Return the (X, Y) coordinate for the center point of the cell that contains the specified text.  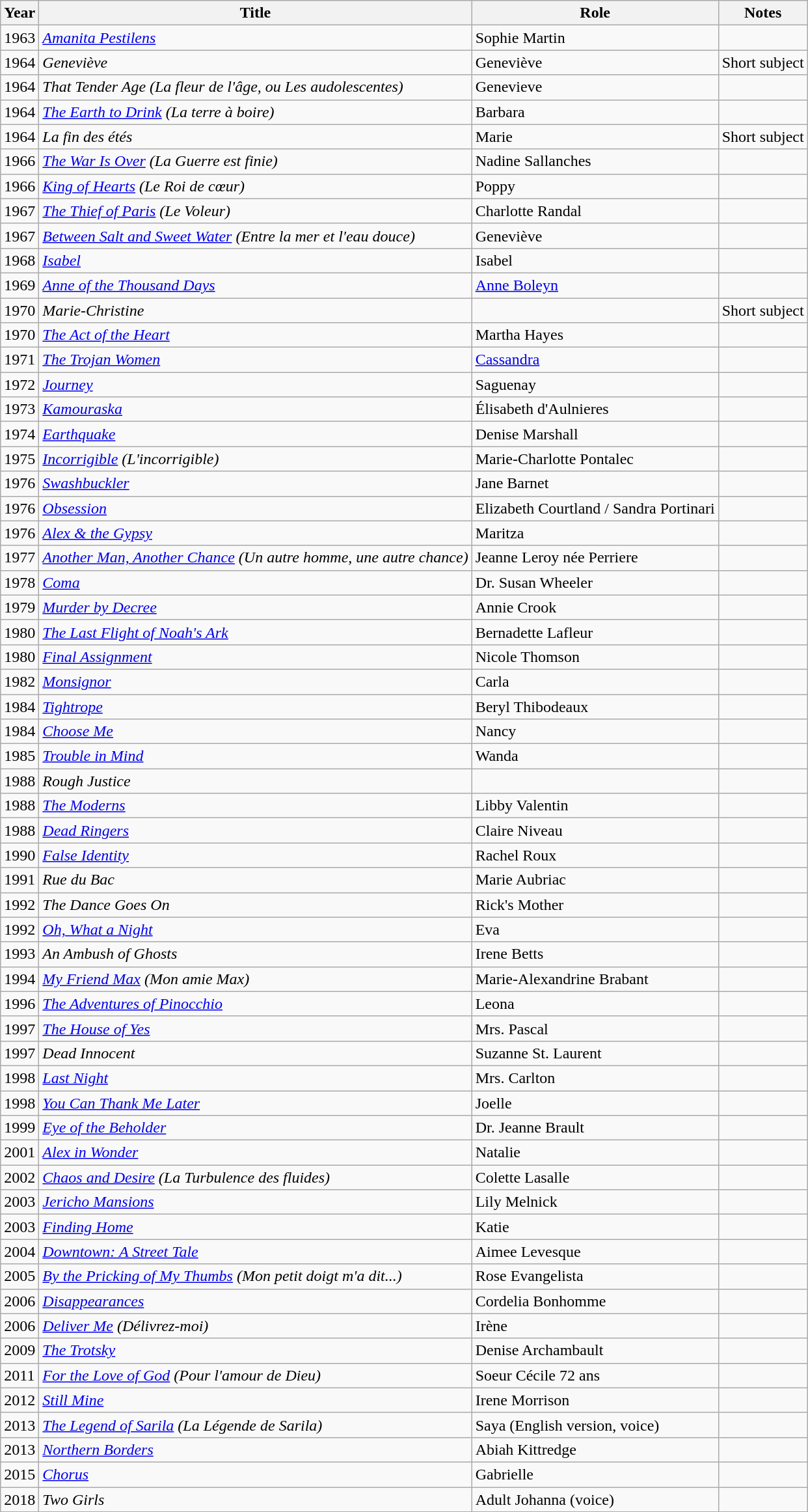
Oh, What a Night (255, 929)
2012 (20, 1400)
The Trojan Women (255, 360)
Cordelia Bonhomme (595, 1301)
1994 (20, 979)
1968 (20, 260)
Dr. Susan Wheeler (595, 583)
Deliver Me (Délivrez-moi) (255, 1326)
Obsession (255, 508)
Marie (595, 137)
1979 (20, 607)
Jeanne Leroy née Perriere (595, 558)
2002 (20, 1177)
Disappearances (255, 1301)
Katie (595, 1227)
Jane Barnet (595, 484)
2001 (20, 1153)
1999 (20, 1128)
Coma (255, 583)
La fin des étés (255, 137)
Last Night (255, 1078)
Final Assignment (255, 657)
Adult Johanna (voice) (595, 1499)
1991 (20, 880)
King of Hearts (Le Roi de cœur) (255, 186)
Downtown: A Street Tale (255, 1252)
Lily Melnick (595, 1202)
The Act of the Heart (255, 335)
Marie-Charlotte Pontalec (595, 459)
Soeur Cécile 72 ans (595, 1375)
Saguenay (595, 385)
Saya (English version, voice) (595, 1425)
2005 (20, 1276)
Leona (595, 1004)
Chorus (255, 1474)
Northern Borders (255, 1450)
2018 (20, 1499)
The Trotsky (255, 1351)
Rose Evangelista (595, 1276)
Kamouraska (255, 409)
1973 (20, 409)
Mrs. Carlton (595, 1078)
Earthquake (255, 434)
Choose Me (255, 732)
Gabrielle (595, 1474)
Alex & the Gypsy (255, 533)
Year (20, 13)
2004 (20, 1252)
1972 (20, 385)
Between Salt and Sweet Water (Entre la mer et l'eau douce) (255, 236)
Chaos and Desire (La Turbulence des fluides) (255, 1177)
Joelle (595, 1103)
1977 (20, 558)
1985 (20, 756)
Tightrope (255, 706)
Denise Archambault (595, 1351)
1971 (20, 360)
Cassandra (595, 360)
Role (595, 13)
Notes (762, 13)
Two Girls (255, 1499)
Irène (595, 1326)
Irene Betts (595, 954)
Claire Niveau (595, 831)
Rough Justice (255, 781)
1990 (20, 855)
Nadine Sallanches (595, 161)
Incorrigible (L'incorrigible) (255, 459)
Colette Lasalle (595, 1177)
That Tender Age (La fleur de l'âge, ou Les audolescentes) (255, 87)
Annie Crook (595, 607)
1978 (20, 583)
Charlotte Randal (595, 211)
1993 (20, 954)
2009 (20, 1351)
An Ambush of Ghosts (255, 954)
Monsignor (255, 681)
Bernadette Lafleur (595, 632)
2015 (20, 1474)
1975 (20, 459)
Finding Home (255, 1227)
1982 (20, 681)
Elizabeth Courtland / Sandra Portinari (595, 508)
Rick's Mother (595, 905)
The Dance Goes On (255, 905)
Marie-Alexandrine Brabant (595, 979)
Alex in Wonder (255, 1153)
Another Man, Another Chance (Un autre homme, une autre chance) (255, 558)
1996 (20, 1004)
The War Is Over (La Guerre est finie) (255, 161)
Anne Boleyn (595, 285)
Abiah Kittredge (595, 1450)
2011 (20, 1375)
Genevieve (595, 87)
You Can Thank Me Later (255, 1103)
False Identity (255, 855)
Rue du Bac (255, 880)
Still Mine (255, 1400)
Sophie Martin (595, 38)
Trouble in Mind (255, 756)
The Thief of Paris (Le Voleur) (255, 211)
1963 (20, 38)
Irene Morrison (595, 1400)
Dead Innocent (255, 1053)
The Legend of Sarila (La Légende de Sarila) (255, 1425)
Aimee Levesque (595, 1252)
Wanda (595, 756)
Libby Valentin (595, 806)
The Moderns (255, 806)
Anne of the Thousand Days (255, 285)
Denise Marshall (595, 434)
Carla (595, 681)
Eva (595, 929)
The Earth to Drink (La terre à boire) (255, 112)
Jericho Mansions (255, 1202)
Rachel Roux (595, 855)
The Last Flight of Noah's Ark (255, 632)
Journey (255, 385)
Murder by Decree (255, 607)
Dr. Jeanne Brault (595, 1128)
Poppy (595, 186)
Nancy (595, 732)
Natalie (595, 1153)
My Friend Max (Mon amie Max) (255, 979)
Amanita Pestilens (255, 38)
Dead Ringers (255, 831)
1974 (20, 434)
By the Pricking of My Thumbs (Mon petit doigt m'a dit...) (255, 1276)
Suzanne St. Laurent (595, 1053)
1969 (20, 285)
Title (255, 13)
Marie-Christine (255, 310)
Maritza (595, 533)
Martha Hayes (595, 335)
Eye of the Beholder (255, 1128)
Beryl Thibodeaux (595, 706)
The House of Yes (255, 1028)
For the Love of God (Pour l'amour de Dieu) (255, 1375)
Swashbuckler (255, 484)
The Adventures of Pinocchio (255, 1004)
Barbara (595, 112)
Marie Aubriac (595, 880)
Élisabeth d'Aulnieres (595, 409)
Mrs. Pascal (595, 1028)
Nicole Thomson (595, 657)
